Determine the (X, Y) coordinate at the center of the cell enclosing the given text.  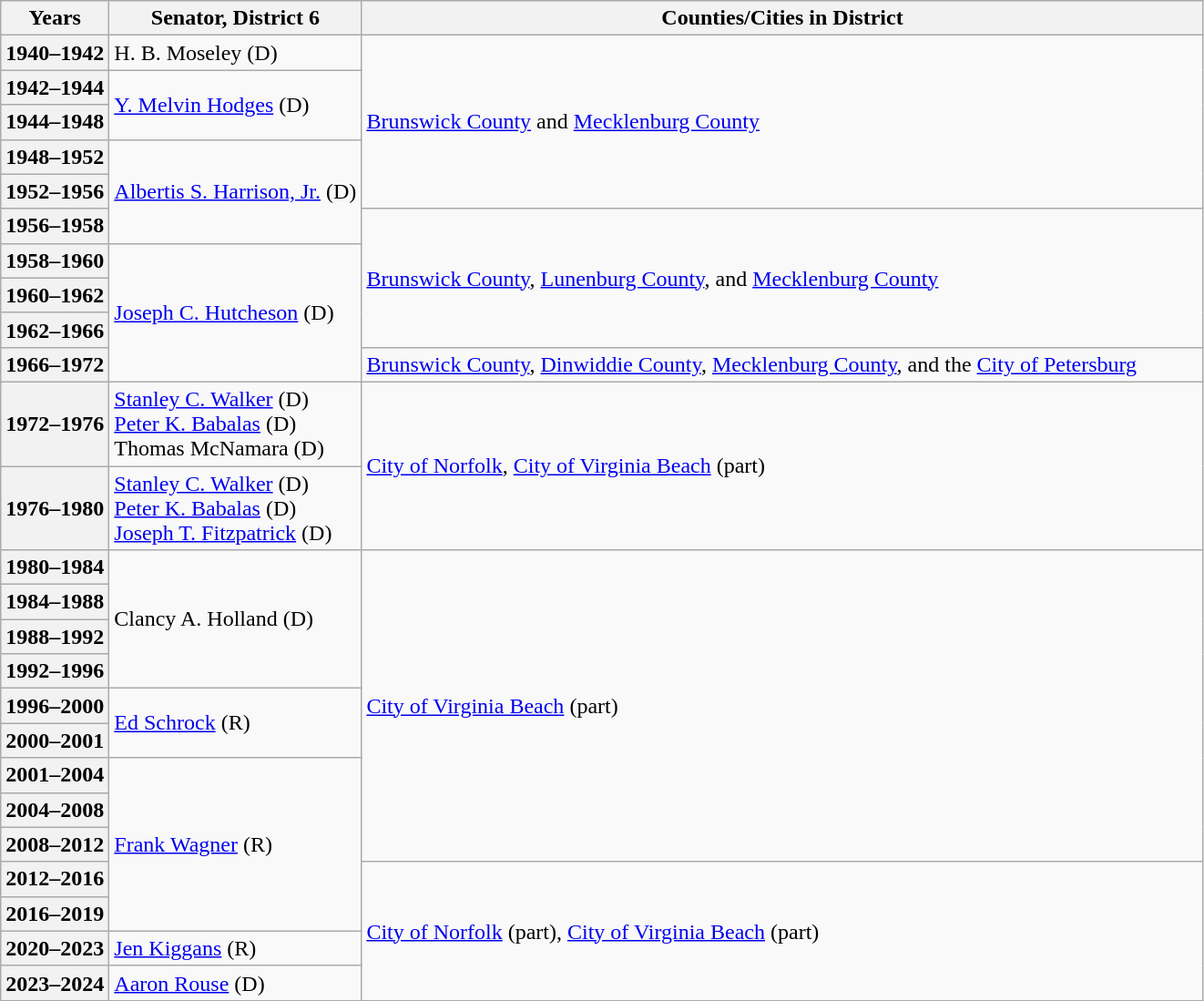
1948–1952 (55, 157)
1980–1984 (55, 567)
Joseph C. Hutcheson (D) (235, 312)
City of Norfolk (part), City of Virginia Beach (part) (782, 931)
Years (55, 18)
Jen Kiggans (R) (235, 948)
2016–2019 (55, 914)
1984–1988 (55, 602)
Clancy A. Holland (D) (235, 619)
2000–2001 (55, 741)
2004–2008 (55, 810)
2012–2016 (55, 879)
1992–1996 (55, 671)
1960–1962 (55, 295)
1996–2000 (55, 706)
2020–2023 (55, 948)
Y. Melvin Hodges (D) (235, 105)
Counties/Cities in District (782, 18)
H. B. Moseley (D) (235, 53)
Brunswick County, Dinwiddie County, Mecklenburg County, and the City of Petersburg (782, 364)
Brunswick County and Mecklenburg County (782, 122)
Senator, District 6 (235, 18)
1976–1980 (55, 508)
Stanley C. Walker (D) Peter K. Babalas (D) Thomas McNamara (D) (235, 424)
Albertis S. Harrison, Jr. (D) (235, 191)
1966–1972 (55, 364)
1944–1948 (55, 122)
1962–1966 (55, 330)
2008–2012 (55, 844)
1972–1976 (55, 424)
City of Norfolk, City of Virginia Beach (part) (782, 465)
2023–2024 (55, 983)
1940–1942 (55, 53)
1988–1992 (55, 637)
1952–1956 (55, 191)
Frank Wagner (R) (235, 844)
Ed Schrock (R) (235, 723)
Aaron Rouse (D) (235, 983)
1942–1944 (55, 87)
Brunswick County, Lunenburg County, and Mecklenburg County (782, 278)
1956–1958 (55, 226)
Stanley C. Walker (D) Peter K. Babalas (D) Joseph T. Fitzpatrick (D) (235, 508)
2001–2004 (55, 775)
1958–1960 (55, 260)
City of Virginia Beach (part) (782, 707)
